Pinpoint the cell where the given text exists, returning its [x, y] midpoint coordinate. 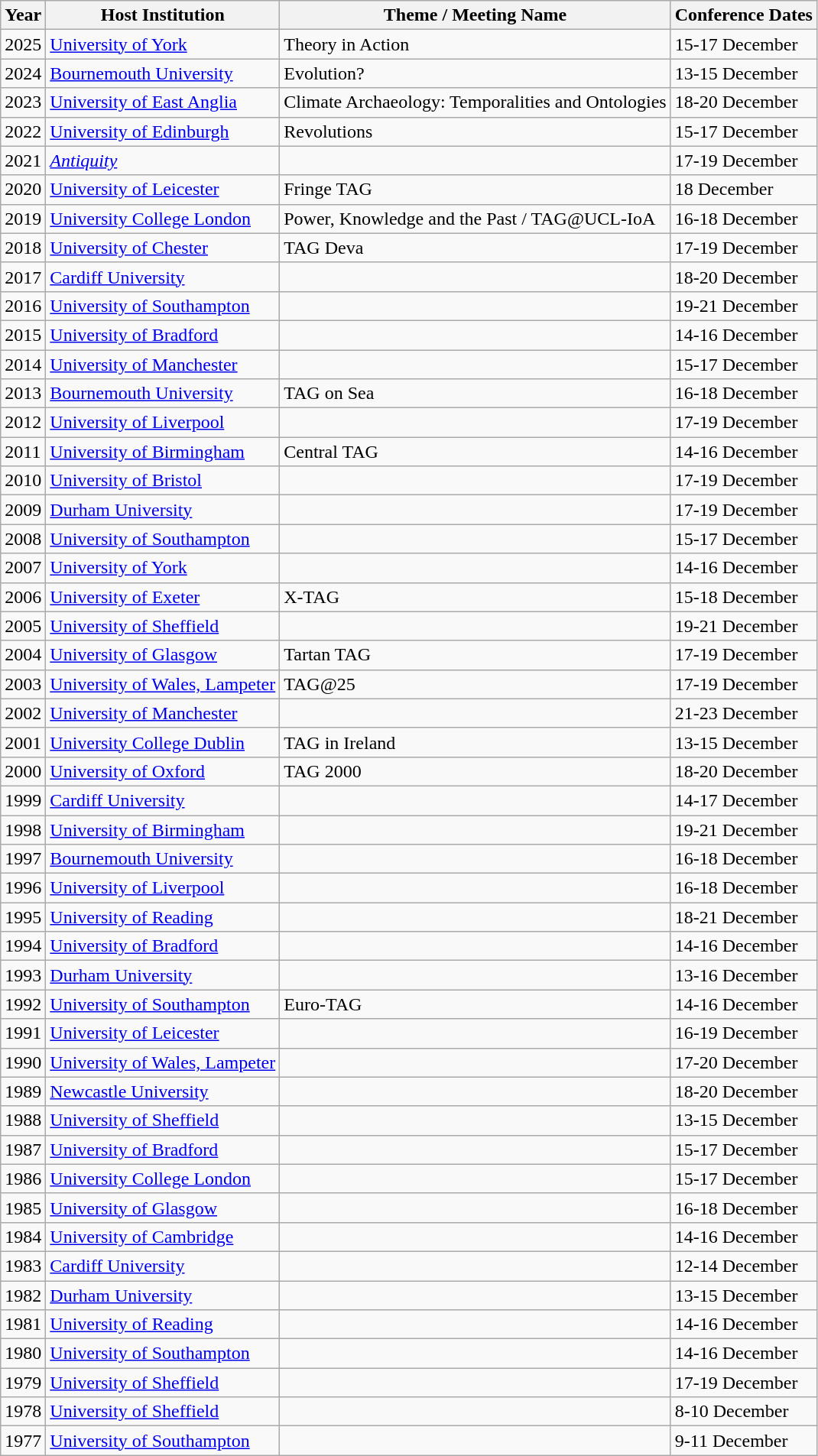
21-23 December [743, 713]
2022 [23, 131]
1977 [23, 1441]
18-21 December [743, 917]
2017 [23, 277]
2003 [23, 684]
Climate Archaeology: Temporalities and Ontologies [476, 102]
2002 [23, 713]
Evolution? [476, 73]
1997 [23, 859]
University of Edinburgh [163, 131]
TAG Deva [476, 248]
1994 [23, 946]
16-19 December [743, 1033]
1992 [23, 1004]
2023 [23, 102]
2004 [23, 655]
1987 [23, 1150]
2012 [23, 423]
1981 [23, 1325]
2021 [23, 161]
Host Institution [163, 15]
2001 [23, 742]
2009 [23, 510]
2019 [23, 219]
University of Chester [163, 248]
Antiquity [163, 161]
2011 [23, 452]
Fringe TAG [476, 190]
9-11 December [743, 1441]
1988 [23, 1120]
1993 [23, 975]
2014 [23, 365]
17-20 December [743, 1062]
X-TAG [476, 597]
TAG 2000 [476, 771]
2018 [23, 248]
1980 [23, 1354]
1979 [23, 1383]
University of Exeter [163, 597]
Year [23, 15]
2016 [23, 306]
14-17 December [743, 800]
15-18 December [743, 597]
University of Bristol [163, 481]
Power, Knowledge and the Past / TAG@UCL-IoA [476, 219]
8-10 December [743, 1412]
13-16 December [743, 975]
18 December [743, 190]
2000 [23, 771]
2020 [23, 190]
Newcastle University [163, 1091]
2015 [23, 335]
2010 [23, 481]
University of Oxford [163, 771]
1978 [23, 1412]
2024 [23, 73]
1982 [23, 1295]
University of East Anglia [163, 102]
2007 [23, 568]
2025 [23, 44]
University of Cambridge [163, 1237]
TAG@25 [476, 684]
Conference Dates [743, 15]
1990 [23, 1062]
1999 [23, 800]
12-14 December [743, 1266]
TAG in Ireland [476, 742]
Euro-TAG [476, 1004]
1991 [23, 1033]
1989 [23, 1091]
Theme / Meeting Name [476, 15]
University College Dublin [163, 742]
1985 [23, 1208]
Revolutions [476, 131]
1984 [23, 1237]
1998 [23, 829]
2006 [23, 597]
Theory in Action [476, 44]
1996 [23, 888]
TAG on Sea [476, 394]
1986 [23, 1179]
1983 [23, 1266]
Tartan TAG [476, 655]
2005 [23, 626]
Central TAG [476, 452]
2013 [23, 394]
1995 [23, 917]
2008 [23, 539]
